Detect which cell encompasses the target text, then output its [X, Y] center coordinate. 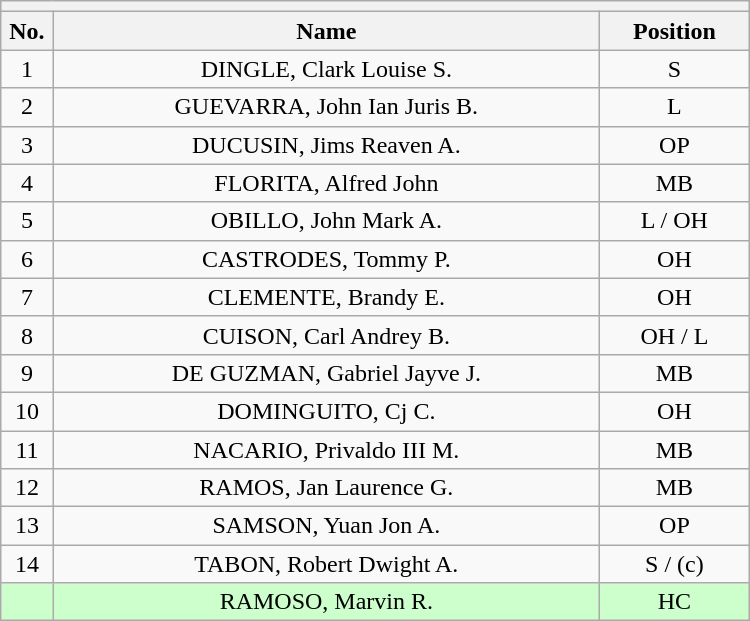
9 [27, 373]
6 [27, 259]
CLEMENTE, Brandy E. [326, 297]
7 [27, 297]
DE GUZMAN, Gabriel Jayve J. [326, 373]
RAMOSO, Marvin R. [326, 602]
12 [27, 488]
TABON, Robert Dwight A. [326, 564]
DOMINGUITO, Cj C. [326, 411]
FLORITA, Alfred John [326, 183]
NACARIO, Privaldo III M. [326, 449]
S [675, 69]
14 [27, 564]
Name [326, 31]
5 [27, 221]
SAMSON, Yuan Jon A. [326, 526]
CUISON, Carl Andrey B. [326, 335]
No. [27, 31]
Position [675, 31]
OH / L [675, 335]
L [675, 107]
11 [27, 449]
GUEVARRA, John Ian Juris B. [326, 107]
1 [27, 69]
4 [27, 183]
L / OH [675, 221]
3 [27, 145]
10 [27, 411]
S / (c) [675, 564]
DINGLE, Clark Louise S. [326, 69]
CASTRODES, Tommy P. [326, 259]
RAMOS, Jan Laurence G. [326, 488]
2 [27, 107]
HC [675, 602]
DUCUSIN, Jims Reaven A. [326, 145]
13 [27, 526]
OBILLO, John Mark A. [326, 221]
8 [27, 335]
